Extract the (X, Y) coordinate from the center of the cell holding the provided text.  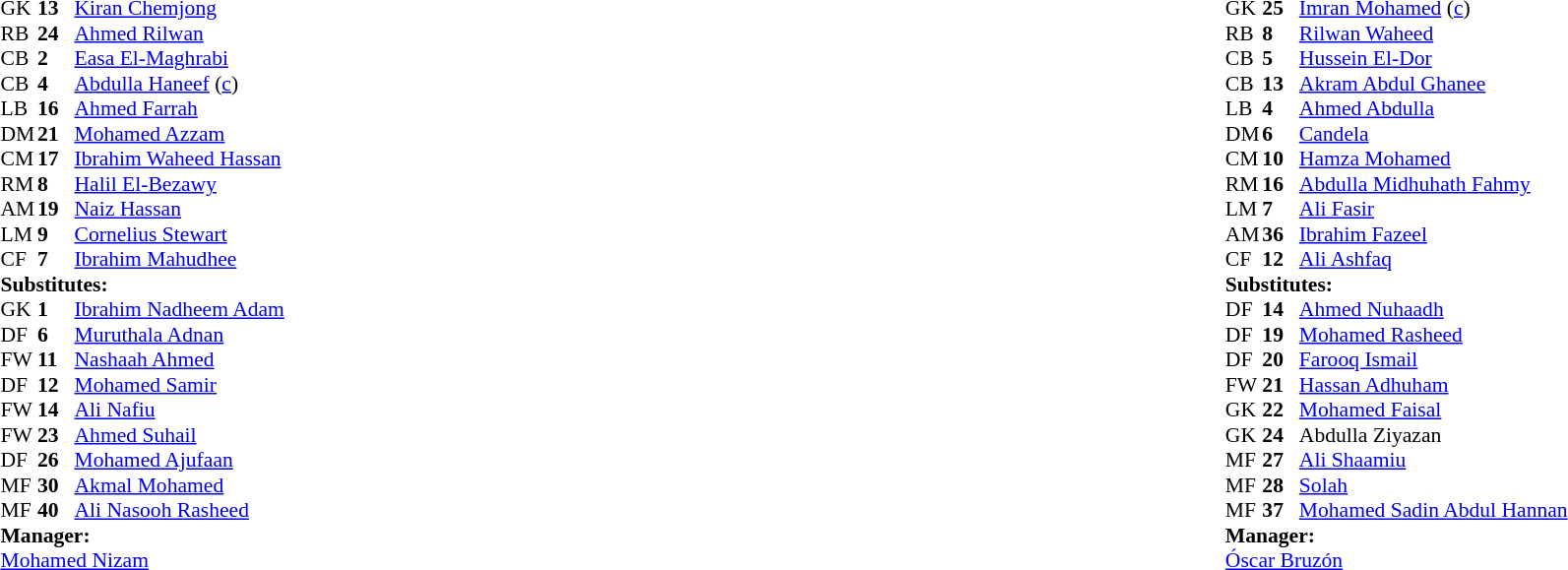
23 (56, 435)
11 (56, 359)
Ahmed Rilwan (179, 33)
Ali Shaamiu (1433, 460)
Easa El-Maghrabi (179, 58)
26 (56, 460)
Ali Fasir (1433, 210)
Ahmed Suhail (179, 435)
Solah (1433, 485)
Ali Nasooh Rasheed (179, 511)
1 (56, 310)
Ahmed Nuhaadh (1433, 310)
9 (56, 234)
40 (56, 511)
Naiz Hassan (179, 210)
Mohamed Samir (179, 385)
Abdulla Midhuhath Fahmy (1433, 184)
Rilwan Waheed (1433, 33)
37 (1281, 511)
2 (56, 58)
13 (1281, 84)
Ahmed Abdulla (1433, 109)
Hussein El-Dor (1433, 58)
27 (1281, 460)
Mohamed Ajufaan (179, 460)
Cornelius Stewart (179, 234)
Farooq Ismail (1433, 359)
Abdulla Haneef (c) (179, 84)
Nashaah Ahmed (179, 359)
22 (1281, 411)
17 (56, 158)
Mohamed Faisal (1433, 411)
30 (56, 485)
Hamza Mohamed (1433, 158)
5 (1281, 58)
28 (1281, 485)
36 (1281, 234)
Muruthala Adnan (179, 335)
Ibrahim Waheed Hassan (179, 158)
Ali Ashfaq (1433, 259)
Mohamed Rasheed (1433, 335)
Candela (1433, 134)
Ahmed Farrah (179, 109)
Mohamed Sadin Abdul Hannan (1433, 511)
Mohamed Azzam (179, 134)
Abdulla Ziyazan (1433, 435)
10 (1281, 158)
Halil El-Bezawy (179, 184)
Akram Abdul Ghanee (1433, 84)
Ibrahim Mahudhee (179, 259)
Ibrahim Fazeel (1433, 234)
Ali Nafiu (179, 411)
20 (1281, 359)
Hassan Adhuham (1433, 385)
Ibrahim Nadheem Adam (179, 310)
Akmal Mohamed (179, 485)
